Pinpoint the cell where the given text exists, returning its (X, Y) midpoint coordinate. 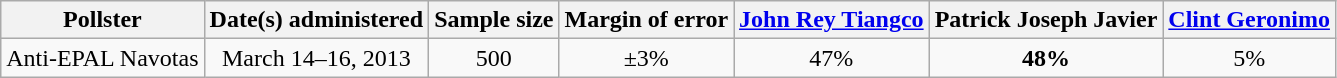
Patrick Joseph Javier (1046, 20)
5% (1250, 58)
Margin of error (646, 20)
48% (1046, 58)
Anti-EPAL Navotas (102, 58)
Pollster (102, 20)
Sample size (494, 20)
Date(s) administered (316, 20)
March 14–16, 2013 (316, 58)
47% (832, 58)
±3% (646, 58)
John Rey Tiangco (832, 20)
500 (494, 58)
Clint Geronimo (1250, 20)
